Detect which cell encompasses the target text, then output its [x, y] center coordinate. 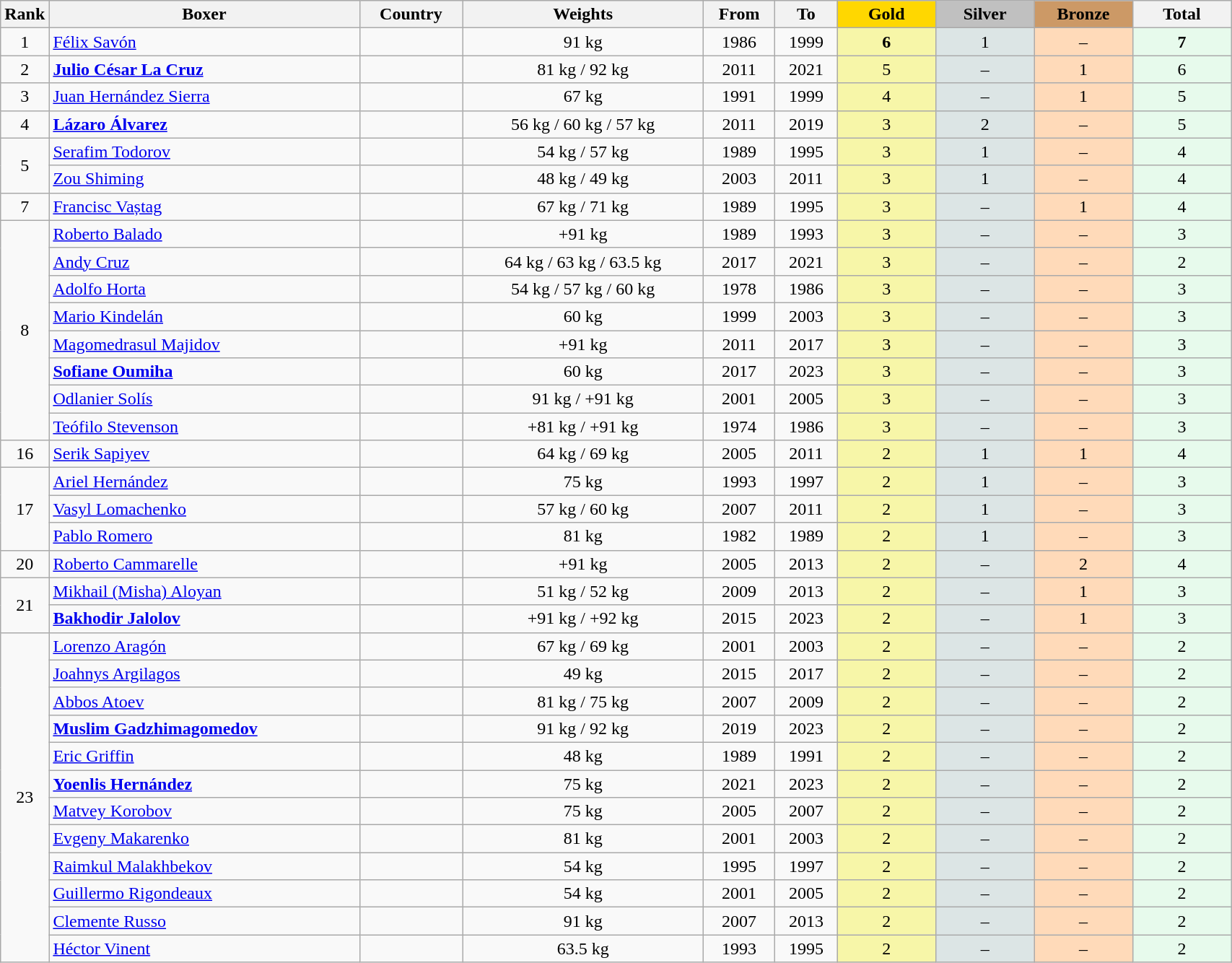
Serafim Todorov [204, 152]
Clemente Russo [204, 921]
56 kg / 60 kg / 57 kg [583, 124]
1982 [739, 536]
Yoenlis Hernández [204, 783]
Teófilo Stevenson [204, 427]
67 kg / 71 kg [583, 206]
Vasyl Lomachenko [204, 509]
Muslim Gadzhimagomedov [204, 728]
20 [25, 564]
64 kg / 69 kg [583, 454]
1978 [739, 289]
1974 [739, 427]
23 [25, 797]
Julio César La Cruz [204, 69]
Pablo Romero [204, 536]
Héctor Vinent [204, 949]
Bakhodir Jalolov [204, 619]
8 [25, 330]
Ariel Hernández [204, 481]
Matvey Korobov [204, 811]
+91 kg / +92 kg [583, 619]
21 [25, 605]
Gold [886, 14]
64 kg / 63 kg / 63.5 kg [583, 261]
Serik Sapiyev [204, 454]
Juan Hernández Sierra [204, 97]
Andy Cruz [204, 261]
54 kg / 57 kg [583, 152]
+81 kg / +91 kg [583, 427]
63.5 kg [583, 949]
81 kg / 75 kg [583, 701]
From [739, 14]
Lorenzo Aragón [204, 646]
51 kg / 52 kg [583, 591]
81 kg / 92 kg [583, 69]
Sofiane Oumiha [204, 372]
Bronze [1083, 14]
Total [1181, 14]
Francisc Vaștag [204, 206]
91 kg / 92 kg [583, 728]
Silver [984, 14]
Rank [25, 14]
Evgeny Makarenko [204, 839]
Abbos Atoev [204, 701]
Félix Savón [204, 42]
67 kg / 69 kg [583, 646]
Adolfo Horta [204, 289]
Roberto Cammarelle [204, 564]
To [806, 14]
Roberto Balado [204, 234]
Mario Kindelán [204, 316]
Eric Griffin [204, 756]
16 [25, 454]
Mikhail (Misha) Aloyan [204, 591]
54 kg / 57 kg / 60 kg [583, 289]
57 kg / 60 kg [583, 509]
49 kg [583, 674]
48 kg [583, 756]
48 kg / 49 kg [583, 179]
Raimkul Malakhbekov [204, 866]
Odlanier Solís [204, 399]
Guillermo Rigondeaux [204, 894]
Lázaro Álvarez [204, 124]
17 [25, 509]
Zou Shiming [204, 179]
Magomedrasul Majidov [204, 344]
Weights [583, 14]
Joahnys Argilagos [204, 674]
91 kg / +91 kg [583, 399]
67 kg [583, 97]
Country [411, 14]
Boxer [204, 14]
